Pinpoint the cell where the given text exists, returning its (x, y) midpoint coordinate. 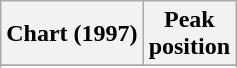
Peak position (189, 34)
Chart (1997) (72, 34)
